From the cell containing the given text, extract its center point as [x, y] coordinate. 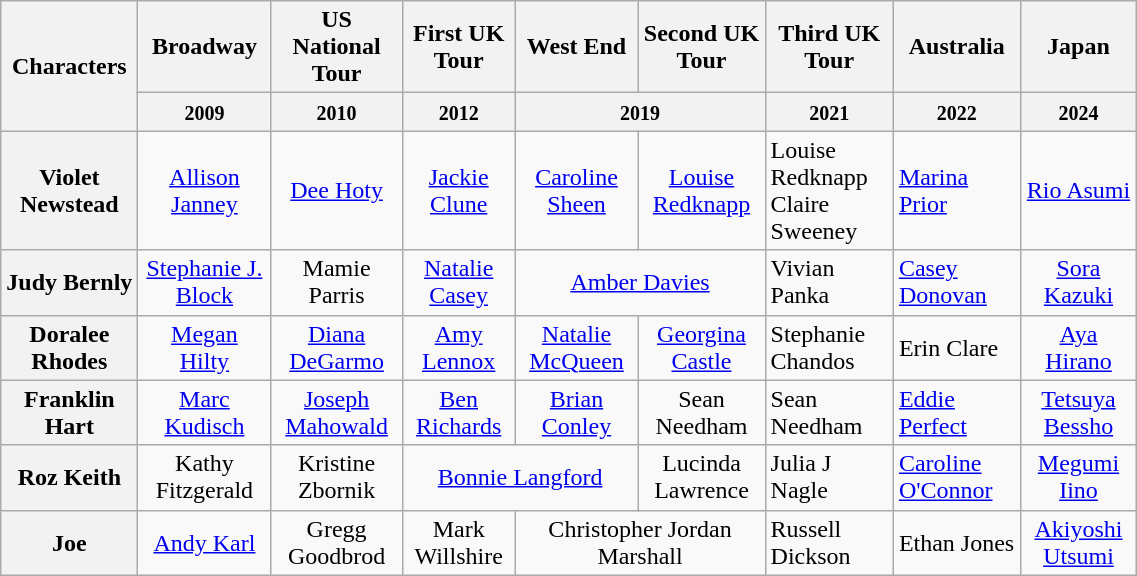
Bonnie Langford [520, 478]
US National Tour [336, 47]
Tetsuya Bessho [1078, 412]
Akiyoshi Utsumi [1078, 542]
Ethan Jones [956, 542]
2022 [956, 112]
Georgina Castle [702, 348]
Violet Newstead [70, 190]
Roz Keith [70, 478]
Vivian Panka [829, 282]
Natalie McQueen [576, 348]
Franklin Hart [70, 412]
Caroline O'Connor [956, 478]
2021 [829, 112]
Dee Hoty [336, 190]
Julia J Nagle [829, 478]
Stephanie Chandos [829, 348]
Second UK Tour [702, 47]
Amber Davies [640, 282]
Russell Dickson [829, 542]
Brian Conley [576, 412]
Australia [956, 47]
Casey Donovan [956, 282]
Mamie Parris [336, 282]
First UK Tour [458, 47]
Mark Willshire [458, 542]
Lucinda Lawrence [702, 478]
Amy Lennox [458, 348]
Eddie Perfect [956, 412]
Kathy Fitzgerald [204, 478]
Third UK Tour [829, 47]
Gregg Goodbrod [336, 542]
Jackie Clune [458, 190]
Erin Clare [956, 348]
Megan Hilty [204, 348]
Louise RedknappClaire Sweeney [829, 190]
Aya Hirano [1078, 348]
Joe [70, 542]
Louise Redknapp [702, 190]
Marc Kudisch [204, 412]
Diana DeGarmo [336, 348]
Andy Karl [204, 542]
Joseph Mahowald [336, 412]
Doralee Rhodes [70, 348]
Kristine Zbornik [336, 478]
Natalie Casey [458, 282]
2012 [458, 112]
Megumi Iino [1078, 478]
Caroline Sheen [576, 190]
West End [576, 47]
Marina Prior [956, 190]
Allison Janney [204, 190]
Christopher Jordan Marshall [640, 542]
Japan [1078, 47]
2024 [1078, 112]
Stephanie J. Block [204, 282]
2019 [640, 112]
Broadway [204, 47]
Rio Asumi [1078, 190]
Characters [70, 66]
2010 [336, 112]
Sora Kazuki [1078, 282]
Ben Richards [458, 412]
Judy Bernly [70, 282]
2009 [204, 112]
